Determine the (x, y) coordinate at the center of the cell enclosing the given text.  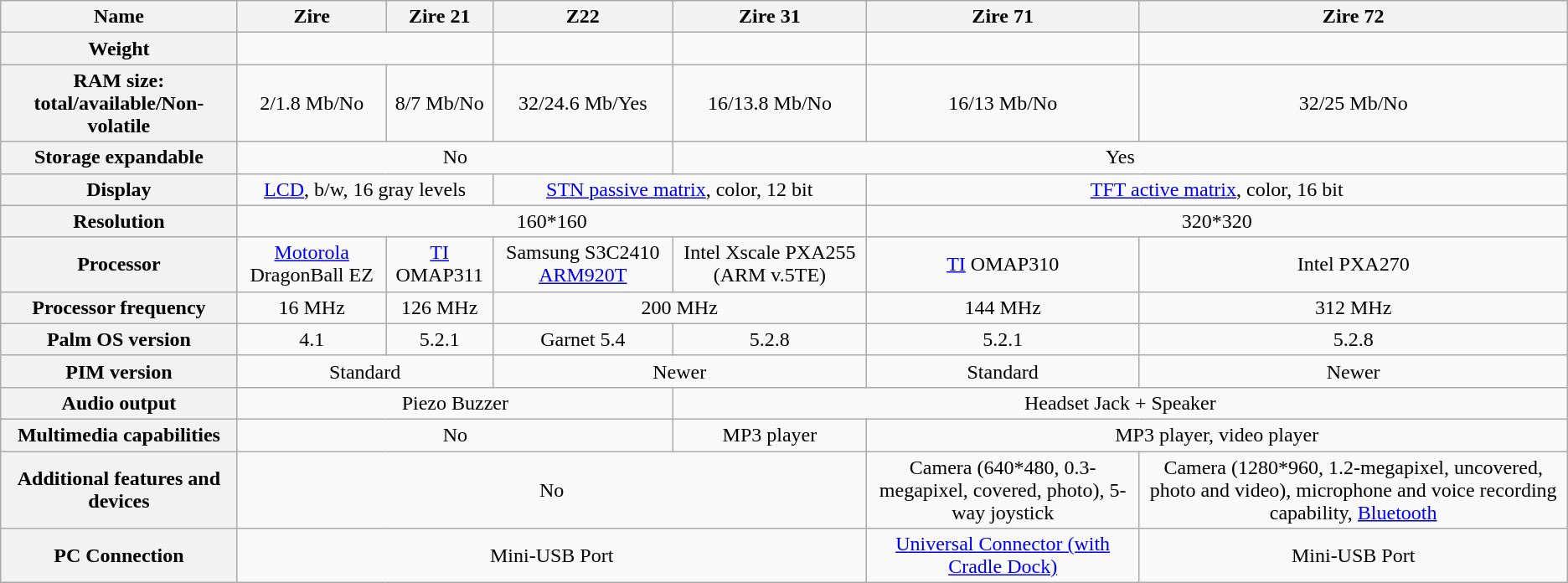
312 MHz (1354, 307)
320*320 (1216, 221)
Camera (640*480, 0.3-megapixel, covered, photo), 5-way joystick (1003, 489)
STN passive matrix, color, 12 bit (679, 189)
126 MHz (439, 307)
Resolution (119, 221)
160*160 (551, 221)
16/13.8 Mb/No (769, 103)
32/24.6 Mb/Yes (583, 103)
RAM size: total/available/Non-volatile (119, 103)
MP3 player, video player (1216, 435)
4.1 (312, 339)
16 MHz (312, 307)
Motorola DragonBall EZ (312, 265)
16/13 Mb/No (1003, 103)
Multimedia capabilities (119, 435)
TI OMAP311 (439, 265)
Zire 72 (1354, 17)
Additional features and devices (119, 489)
Yes (1120, 157)
200 MHz (679, 307)
Z22 (583, 17)
2/1.8 Mb/No (312, 103)
PC Connection (119, 556)
Zire 71 (1003, 17)
Audio output (119, 403)
32/25 Mb/No (1354, 103)
Palm OS version (119, 339)
Camera (1280*960, 1.2-megapixel, uncovered, photo and video), microphone and voice recording capability, Bluetooth (1354, 489)
Zire (312, 17)
MP3 player (769, 435)
Weight (119, 49)
Garnet 5.4 (583, 339)
Piezo Buzzer (455, 403)
Zire 21 (439, 17)
LCD, b/w, 16 gray levels (365, 189)
TFT active matrix, color, 16 bit (1216, 189)
TI OMAP310 (1003, 265)
144 MHz (1003, 307)
Samsung S3C2410 ARM920T (583, 265)
Zire 31 (769, 17)
Processor (119, 265)
8/7 Mb/No (439, 103)
Headset Jack + Speaker (1120, 403)
Storage expandable (119, 157)
Display (119, 189)
PIM version (119, 371)
Name (119, 17)
Intel PXA270 (1354, 265)
Intel Xscale PXA255 (ARM v.5TE) (769, 265)
Universal Connector (with Cradle Dock) (1003, 556)
Processor frequency (119, 307)
